Return the (X, Y) coordinate for the center point of the cell that contains the specified text.  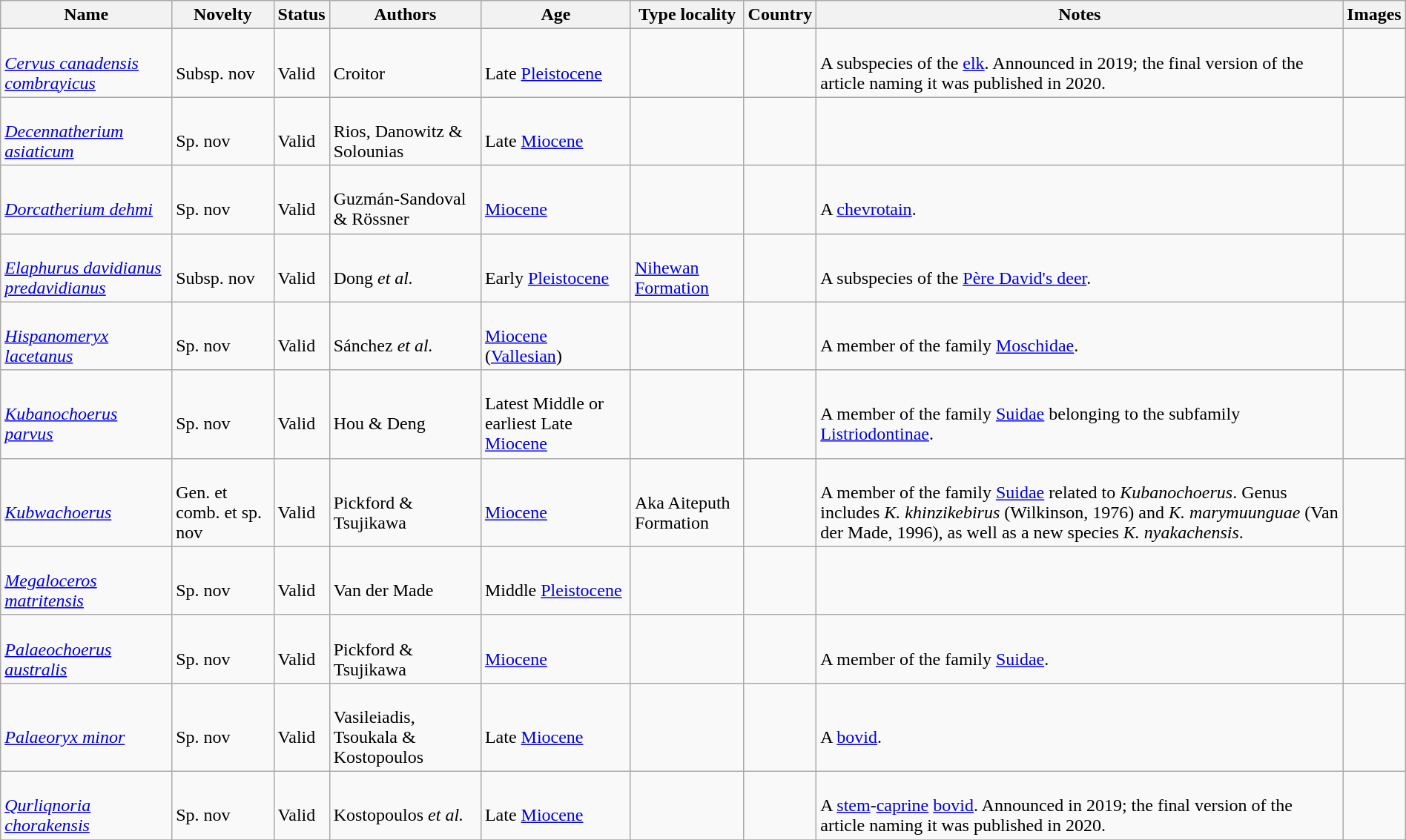
A subspecies of the Père David's deer. (1080, 268)
Late Pleistocene (555, 63)
Early Pleistocene (555, 268)
A bovid. (1080, 727)
Kubwachoerus (86, 503)
A member of the family Suidae belonging to the subfamily Listriodontinae. (1080, 414)
A member of the family Suidae. (1080, 649)
Type locality (687, 15)
Authors (405, 15)
Dorcatherium dehmi (86, 199)
Palaeochoerus australis (86, 649)
Guzmán-Sandoval & Rössner (405, 199)
Megaloceros matritensis (86, 581)
Name (86, 15)
Miocene (Vallesian) (555, 336)
Kubanochoerus parvus (86, 414)
Country (780, 15)
Vasileiadis, Tsoukala & Kostopoulos (405, 727)
Status (301, 15)
A stem-caprine bovid. Announced in 2019; the final version of the article naming it was published in 2020. (1080, 805)
Notes (1080, 15)
Middle Pleistocene (555, 581)
Cervus canadensis combrayicus (86, 63)
Van der Made (405, 581)
Elaphurus davidianus predavidianus (86, 268)
Images (1374, 15)
Decennatherium asiaticum (86, 131)
Aka Aiteputh Formation (687, 503)
A chevrotain. (1080, 199)
A member of the family Moschidae. (1080, 336)
Age (555, 15)
Hispanomeryx lacetanus (86, 336)
Rios, Danowitz & Solounias (405, 131)
Dong et al. (405, 268)
Sánchez et al. (405, 336)
Gen. et comb. et sp. nov (222, 503)
Croitor (405, 63)
Palaeoryx minor (86, 727)
Hou & Deng (405, 414)
Novelty (222, 15)
Qurliqnoria chorakensis (86, 805)
A subspecies of the elk. Announced in 2019; the final version of the article naming it was published in 2020. (1080, 63)
Nihewan Formation (687, 268)
Kostopoulos et al. (405, 805)
Latest Middle or earliest Late Miocene (555, 414)
